Identify which cell holds the provided text, then report its [x, y] central coordinate. 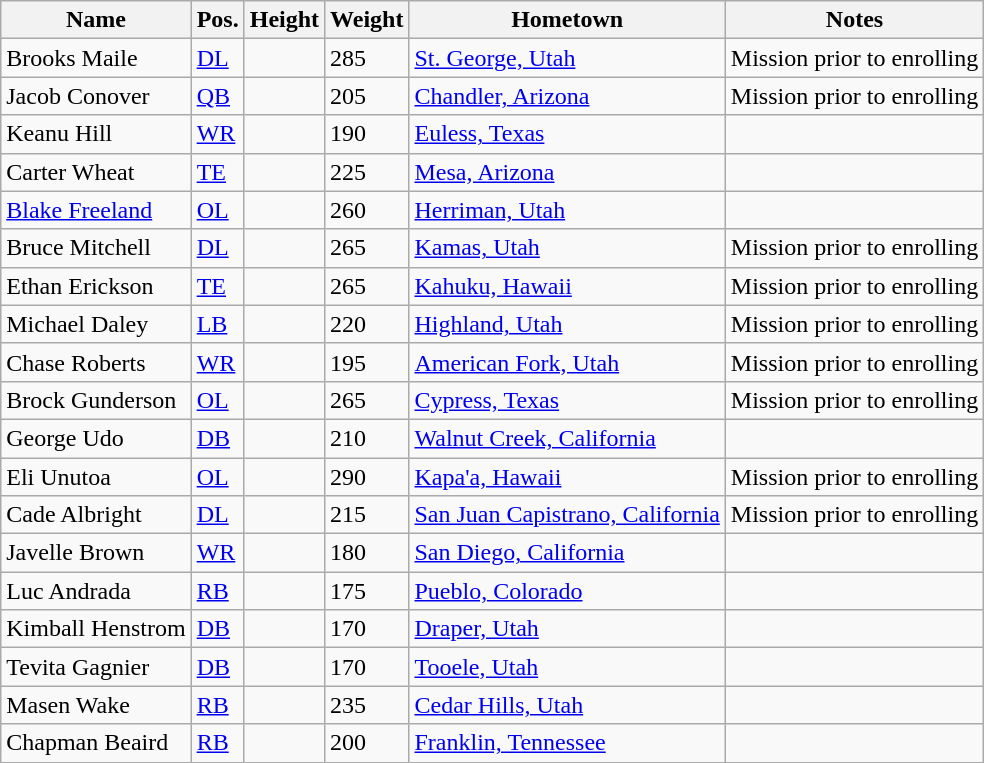
225 [367, 172]
Masen Wake [96, 705]
205 [367, 96]
George Udo [96, 438]
Highland, Utah [567, 324]
Walnut Creek, California [567, 438]
Herriman, Utah [567, 210]
Bruce Mitchell [96, 248]
Javelle Brown [96, 553]
200 [367, 743]
Eli Unutoa [96, 477]
Notes [854, 20]
190 [367, 134]
Kimball Henstrom [96, 629]
290 [367, 477]
Chase Roberts [96, 362]
Chapman Beaird [96, 743]
Height [284, 20]
Carter Wheat [96, 172]
American Fork, Utah [567, 362]
Chandler, Arizona [567, 96]
Michael Daley [96, 324]
Hometown [567, 20]
Brock Gunderson [96, 400]
Draper, Utah [567, 629]
175 [367, 591]
Tooele, Utah [567, 667]
Blake Freeland [96, 210]
Weight [367, 20]
Cade Albright [96, 515]
Cedar Hills, Utah [567, 705]
215 [367, 515]
St. George, Utah [567, 58]
Franklin, Tennessee [567, 743]
180 [367, 553]
195 [367, 362]
San Diego, California [567, 553]
QB [218, 96]
Mesa, Arizona [567, 172]
Pos. [218, 20]
Kamas, Utah [567, 248]
Kapa'a, Hawaii [567, 477]
260 [367, 210]
Pueblo, Colorado [567, 591]
Euless, Texas [567, 134]
Ethan Erickson [96, 286]
Tevita Gagnier [96, 667]
Luc Andrada [96, 591]
Jacob Conover [96, 96]
220 [367, 324]
Brooks Maile [96, 58]
LB [218, 324]
235 [367, 705]
Cypress, Texas [567, 400]
Kahuku, Hawaii [567, 286]
San Juan Capistrano, California [567, 515]
210 [367, 438]
Name [96, 20]
285 [367, 58]
Keanu Hill [96, 134]
